For the text-containing cell, return its midpoint in (x, y) coordinate format. 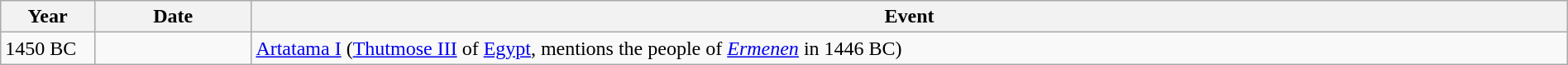
Artatama I (Thutmose III of Egypt, mentions the people of Ermenen in 1446 BC) (910, 48)
Event (910, 17)
Year (48, 17)
Date (172, 17)
1450 BC (48, 48)
